Determine the (x, y) coordinate at the center of the cell enclosing the given text.  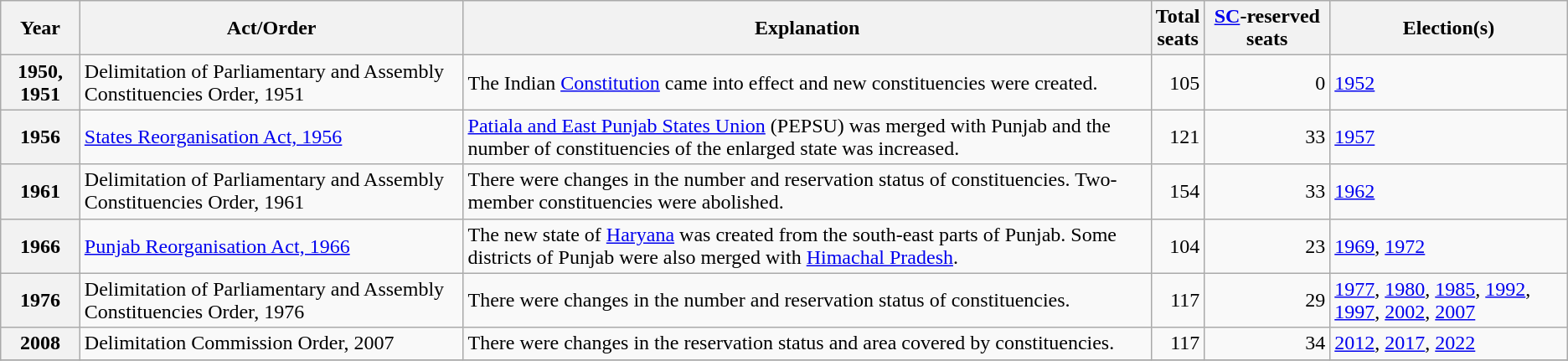
0 (1267, 82)
1956 (40, 137)
34 (1267, 343)
1952 (1449, 82)
154 (1178, 191)
1966 (40, 246)
2012, 2017, 2022 (1449, 343)
Act/Order (271, 28)
2008 (40, 343)
Patiala and East Punjab States Union (PEPSU) was merged with Punjab and the number of constituencies of the enlarged state was increased. (807, 137)
1969, 1972 (1449, 246)
Totalseats (1178, 28)
1962 (1449, 191)
There were changes in the reservation status and area covered by constituencies. (807, 343)
1976 (40, 300)
Explanation (807, 28)
Election(s) (1449, 28)
29 (1267, 300)
1961 (40, 191)
104 (1178, 246)
Delimitation of Parliamentary and Assembly Constituencies Order, 1951 (271, 82)
The new state of Haryana was created from the south-east parts of Punjab. Some districts of Punjab were also merged with Himachal Pradesh. (807, 246)
The Indian Constitution came into effect and new constituencies were created. (807, 82)
1957 (1449, 137)
There were changes in the number and reservation status of constituencies. Two-member constituencies were abolished. (807, 191)
105 (1178, 82)
SC-reserved seats (1267, 28)
States Reorganisation Act, 1956 (271, 137)
Delimitation of Parliamentary and Assembly Constituencies Order, 1961 (271, 191)
Delimitation of Parliamentary and Assembly Constituencies Order, 1976 (271, 300)
121 (1178, 137)
23 (1267, 246)
Year (40, 28)
1950, 1951 (40, 82)
Punjab Reorganisation Act, 1966 (271, 246)
There were changes in the number and reservation status of constituencies. (807, 300)
Delimitation Commission Order, 2007 (271, 343)
1977, 1980, 1985, 1992, 1997, 2002, 2007 (1449, 300)
